For the text-containing cell, return its midpoint in (x, y) coordinate format. 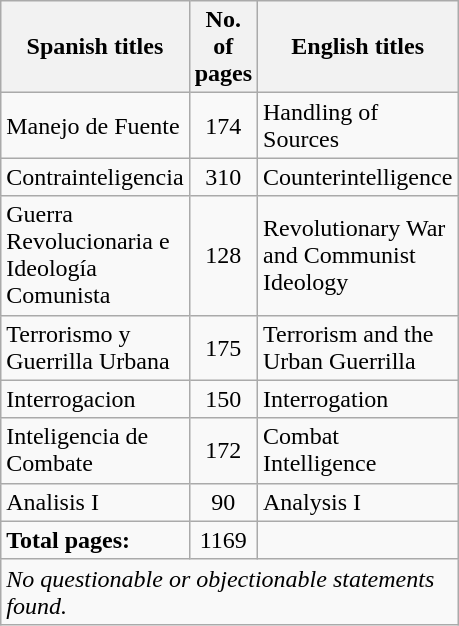
Interrogation (358, 399)
Terrorism and the Urban Guerrilla (358, 348)
Manejo de Fuente (95, 126)
90 (223, 502)
128 (223, 256)
174 (223, 126)
Inteligencia de Combate (95, 450)
310 (223, 177)
Terrorismo y Guerrilla Urbana (95, 348)
No. of pages (223, 47)
Contrainteligencia (95, 177)
Guerra Revolucionaria e Ideología Comunista (95, 256)
No questionable or objectionable statements found. (230, 592)
1169 (223, 540)
Handling of Sources (358, 126)
Total pages: (95, 540)
Interrogacion (95, 399)
Combat Intelligence (358, 450)
English titles (358, 47)
150 (223, 399)
Analisis I (95, 502)
175 (223, 348)
Revolutionary War and Communist Ideology (358, 256)
Spanish titles (95, 47)
Analysis I (358, 502)
172 (223, 450)
Counterintelligence (358, 177)
